Determine the [X, Y] coordinate at the center of the cell enclosing the given text.  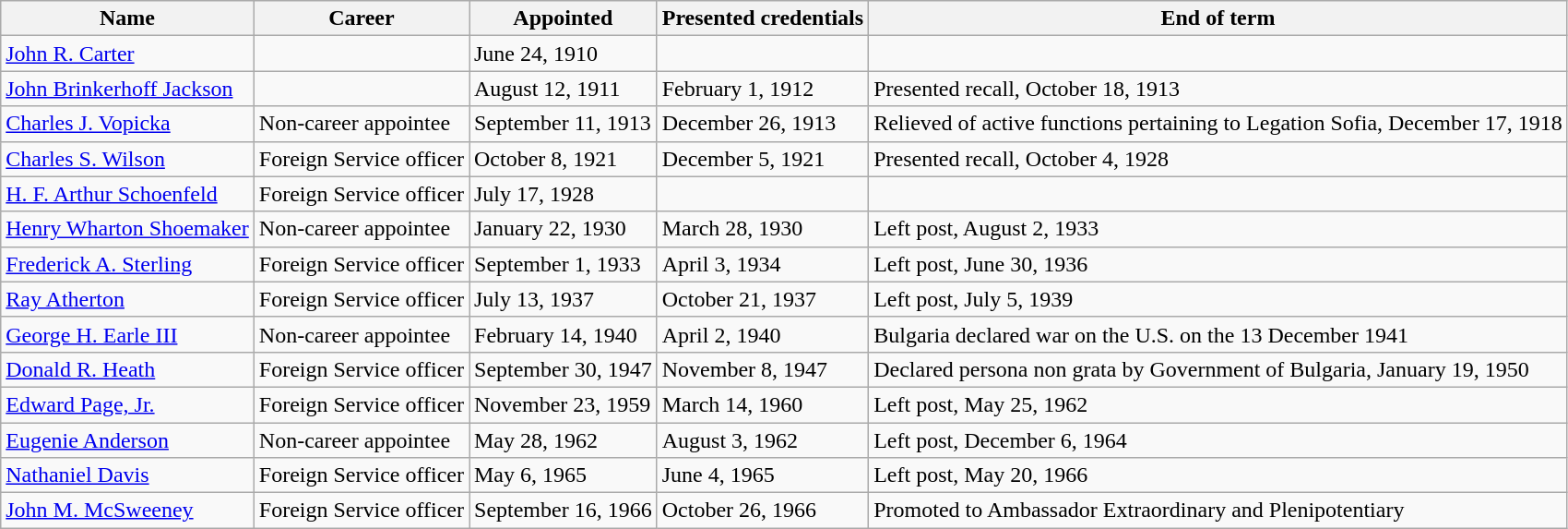
October 8, 1921 [563, 159]
Left post, May 25, 1962 [1218, 404]
April 2, 1940 [762, 334]
Name [127, 18]
April 3, 1934 [762, 264]
Charles J. Vopicka [127, 124]
August 3, 1962 [762, 440]
John R. Carter [127, 54]
Presented recall, October 4, 1928 [1218, 159]
February 14, 1940 [563, 334]
Donald R. Heath [127, 369]
October 26, 1966 [762, 511]
May 6, 1965 [563, 475]
June 4, 1965 [762, 475]
John M. McSweeney [127, 511]
March 14, 1960 [762, 404]
July 17, 1928 [563, 194]
Charles S. Wilson [127, 159]
November 8, 1947 [762, 369]
Nathaniel Davis [127, 475]
Promoted to Ambassador Extraordinary and Plenipotentiary [1218, 511]
September 30, 1947 [563, 369]
Ray Atherton [127, 299]
May 28, 1962 [563, 440]
Bulgaria declared war on the U.S. on the 13 December 1941 [1218, 334]
John Brinkerhoff Jackson [127, 89]
Left post, August 2, 1933 [1218, 229]
Declared persona non grata by Government of Bulgaria, January 19, 1950 [1218, 369]
Relieved of active functions pertaining to Legation Sofia, December 17, 1918 [1218, 124]
August 12, 1911 [563, 89]
July 13, 1937 [563, 299]
September 1, 1933 [563, 264]
Career [362, 18]
June 24, 1910 [563, 54]
December 5, 1921 [762, 159]
Appointed [563, 18]
November 23, 1959 [563, 404]
Henry Wharton Shoemaker [127, 229]
George H. Earle III [127, 334]
January 22, 1930 [563, 229]
Presented recall, October 18, 1913 [1218, 89]
Left post, May 20, 1966 [1218, 475]
March 28, 1930 [762, 229]
September 16, 1966 [563, 511]
Presented credentials [762, 18]
Left post, December 6, 1964 [1218, 440]
October 21, 1937 [762, 299]
September 11, 1913 [563, 124]
Eugenie Anderson [127, 440]
Left post, June 30, 1936 [1218, 264]
December 26, 1913 [762, 124]
February 1, 1912 [762, 89]
End of term [1218, 18]
Left post, July 5, 1939 [1218, 299]
Frederick A. Sterling [127, 264]
H. F. Arthur Schoenfeld [127, 194]
Edward Page, Jr. [127, 404]
